Locate the cell with the specified text and output its [x, y] center coordinate. 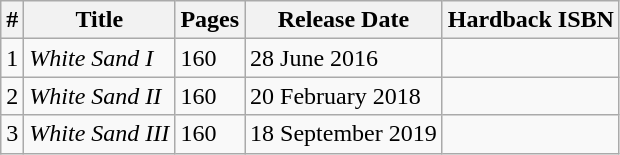
Release Date [344, 20]
2 [12, 96]
Hardback ISBN [530, 20]
1 [12, 58]
20 February 2018 [344, 96]
White Sand III [100, 134]
28 June 2016 [344, 58]
Title [100, 20]
White Sand II [100, 96]
18 September 2019 [344, 134]
White Sand I [100, 58]
Pages [210, 20]
# [12, 20]
3 [12, 134]
